Search for the cell housing the specified text and yield its (X, Y) center coordinate. 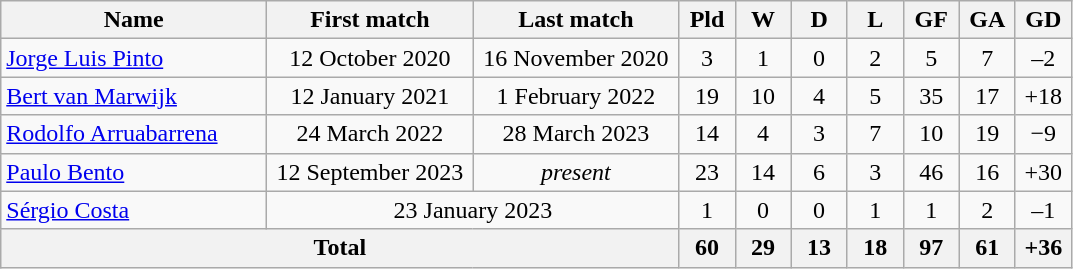
28 March 2023 (576, 134)
W (763, 20)
Total (340, 248)
Name (134, 20)
+30 (1043, 172)
24 March 2022 (370, 134)
D (819, 20)
12 September 2023 (370, 172)
1 February 2022 (576, 96)
Rodolfo Arruabarrena (134, 134)
–1 (1043, 210)
GA (987, 20)
present (576, 172)
6 (819, 172)
GD (1043, 20)
18 (875, 248)
Last match (576, 20)
L (875, 20)
13 (819, 248)
Jorge Luis Pinto (134, 58)
Bert van Marwijk (134, 96)
Paulo Bento (134, 172)
46 (931, 172)
23 January 2023 (473, 210)
Sérgio Costa (134, 210)
–2 (1043, 58)
12 October 2020 (370, 58)
16 November 2020 (576, 58)
+18 (1043, 96)
+36 (1043, 248)
12 January 2021 (370, 96)
First match (370, 20)
Pld (707, 20)
−9 (1043, 134)
GF (931, 20)
97 (931, 248)
60 (707, 248)
17 (987, 96)
16 (987, 172)
61 (987, 248)
29 (763, 248)
23 (707, 172)
35 (931, 96)
